Output the (X, Y) coordinate of the center of the cell containing the given text.  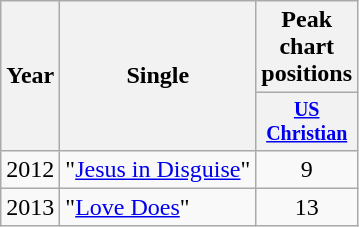
2013 (30, 207)
2012 (30, 169)
Single (158, 76)
13 (307, 207)
"Love Does" (158, 207)
9 (307, 169)
US Christian (307, 122)
"Jesus in Disguise" (158, 169)
Peak chart positions (307, 47)
Year (30, 76)
